Extract the [X, Y] coordinate from the center of the cell holding the provided text.  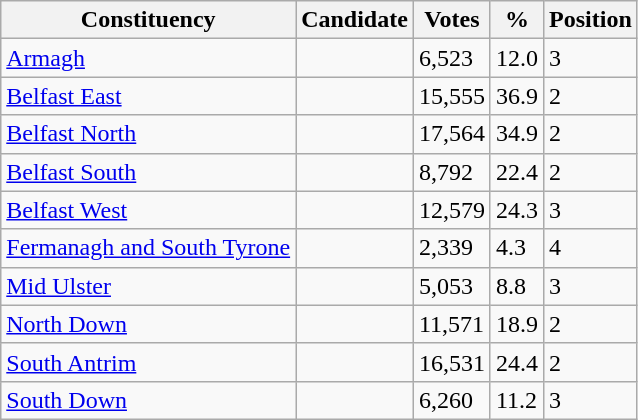
24.4 [516, 362]
Fermanagh and South Tyrone [148, 248]
11.2 [516, 400]
4.3 [516, 248]
Votes [452, 20]
Armagh [148, 58]
36.9 [516, 96]
Belfast East [148, 96]
16,531 [452, 362]
2,339 [452, 248]
Mid Ulster [148, 286]
South Antrim [148, 362]
Candidate [355, 20]
North Down [148, 324]
11,571 [452, 324]
% [516, 20]
15,555 [452, 96]
4 [591, 248]
Position [591, 20]
24.3 [516, 210]
5,053 [452, 286]
12,579 [452, 210]
Belfast South [148, 172]
34.9 [516, 134]
Belfast West [148, 210]
Belfast North [148, 134]
South Down [148, 400]
6,523 [452, 58]
17,564 [452, 134]
8.8 [516, 286]
8,792 [452, 172]
22.4 [516, 172]
Constituency [148, 20]
12.0 [516, 58]
18.9 [516, 324]
6,260 [452, 400]
